Determine the (X, Y) coordinate at the center of the cell enclosing the given text.  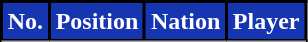
No. (26, 22)
Position (96, 22)
Nation (186, 22)
Player (266, 22)
